Determine the (X, Y) coordinate at the center of the cell enclosing the given text.  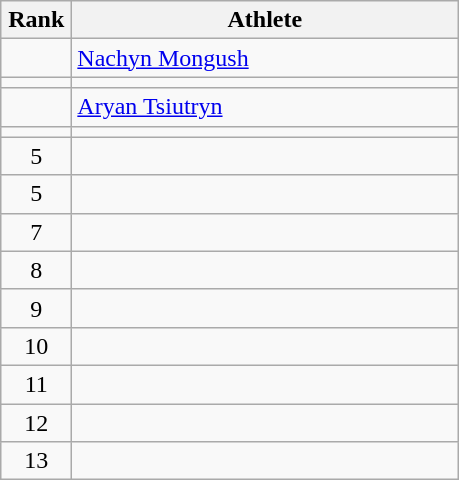
11 (36, 384)
Aryan Tsiutryn (265, 107)
7 (36, 232)
Rank (36, 20)
12 (36, 423)
Nachyn Mongush (265, 58)
13 (36, 461)
Athlete (265, 20)
8 (36, 270)
10 (36, 346)
9 (36, 308)
